Detect which cell encompasses the target text, then output its [x, y] center coordinate. 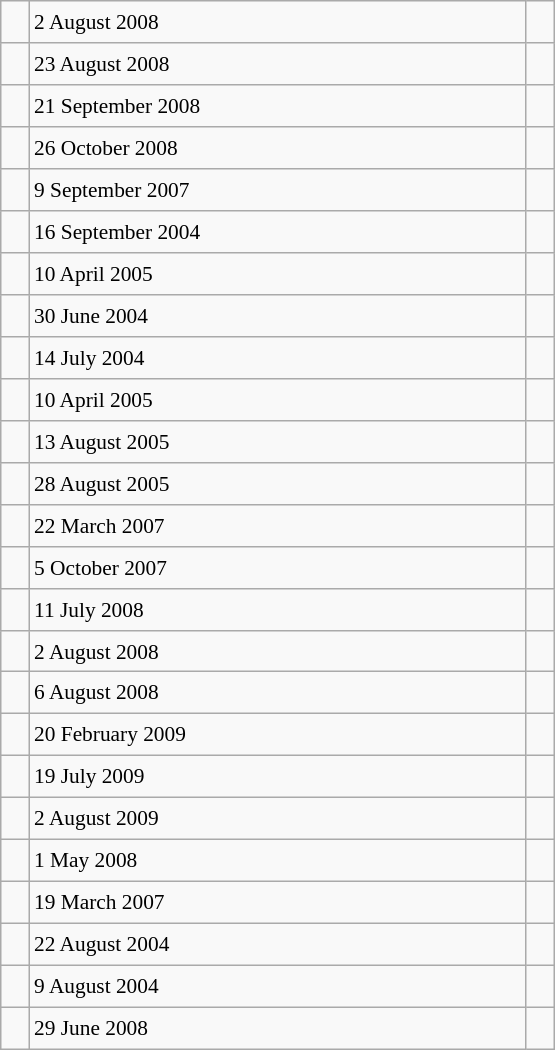
13 August 2005 [278, 441]
11 July 2008 [278, 609]
30 June 2004 [278, 316]
22 August 2004 [278, 945]
9 September 2007 [278, 190]
9 August 2004 [278, 986]
6 August 2008 [278, 693]
23 August 2008 [278, 64]
26 October 2008 [278, 148]
21 September 2008 [278, 106]
16 September 2004 [278, 232]
19 March 2007 [278, 903]
5 October 2007 [278, 567]
14 July 2004 [278, 358]
28 August 2005 [278, 483]
2 August 2009 [278, 819]
29 June 2008 [278, 1028]
20 February 2009 [278, 735]
22 March 2007 [278, 525]
1 May 2008 [278, 861]
19 July 2009 [278, 777]
